Return the (x, y) coordinate for the center point of the cell that contains the specified text.  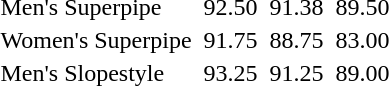
88.75 (296, 40)
91.75 (230, 40)
